From the cell containing the given text, extract its center point as [X, Y] coordinate. 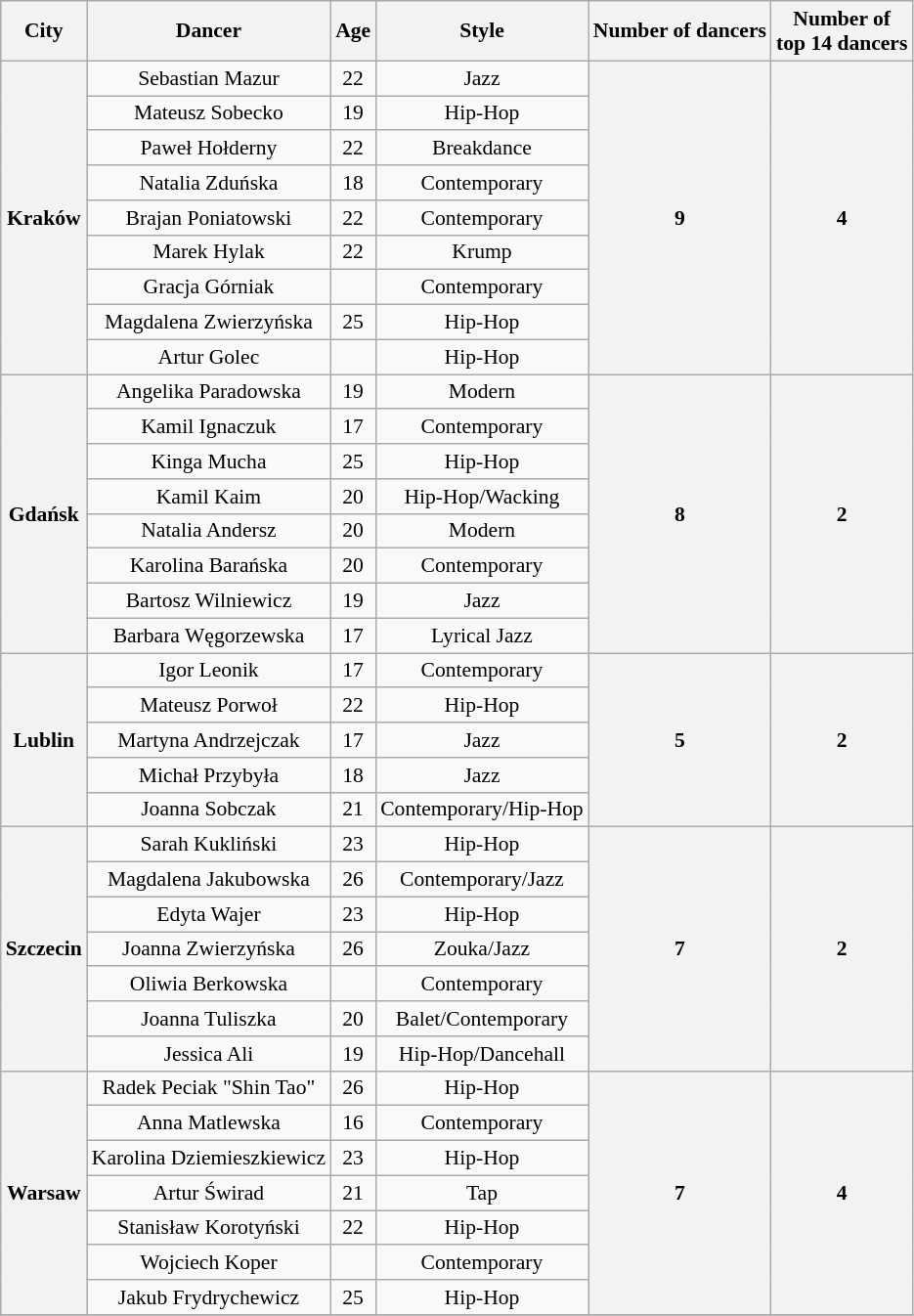
Number oftop 14 dancers [842, 31]
Contemporary/Hip-Hop [482, 810]
Lyrical Jazz [482, 636]
Jessica Ali [209, 1054]
Karolina Barańska [209, 566]
Zouka/Jazz [482, 949]
Style [482, 31]
8 [680, 514]
Kinga Mucha [209, 461]
Natalia Zduńska [209, 183]
Karolina Dziemieszkiewicz [209, 1159]
Dancer [209, 31]
Krump [482, 252]
Szczecin [44, 948]
Radek Peciak "Shin Tao" [209, 1088]
Hip-Hop/Wacking [482, 497]
Igor Leonik [209, 671]
Angelika Paradowska [209, 392]
Wojciech Koper [209, 1263]
Magdalena Jakubowska [209, 880]
Martyna Andrzejczak [209, 740]
Gracja Górniak [209, 287]
Marek Hylak [209, 252]
Sarah Kukliński [209, 845]
Artur Golec [209, 357]
Brajan Poniatowski [209, 218]
Kamil Ignaczuk [209, 427]
Tap [482, 1193]
Contemporary/Jazz [482, 880]
Balet/Contemporary [482, 1019]
Stanisław Korotyński [209, 1228]
Kamil Kaim [209, 497]
Breakdance [482, 149]
Joanna Tuliszka [209, 1019]
Age [353, 31]
Jakub Frydrychewicz [209, 1297]
Kraków [44, 217]
Barbara Węgorzewska [209, 636]
Bartosz Wilniewicz [209, 601]
Edyta Wajer [209, 914]
Joanna Zwierzyńska [209, 949]
Warsaw [44, 1193]
16 [353, 1123]
Paweł Hołderny [209, 149]
Natalia Andersz [209, 531]
Gdańsk [44, 514]
Mateusz Porwoł [209, 706]
Mateusz Sobecko [209, 113]
City [44, 31]
Number of dancers [680, 31]
Anna Matlewska [209, 1123]
Michał Przybyła [209, 775]
5 [680, 740]
Joanna Sobczak [209, 810]
Oliwia Berkowska [209, 985]
Sebastian Mazur [209, 78]
9 [680, 217]
Lublin [44, 740]
Artur Świrad [209, 1193]
Magdalena Zwierzyńska [209, 323]
Hip-Hop/Dancehall [482, 1054]
